For the text-containing cell, return its midpoint in [x, y] coordinate format. 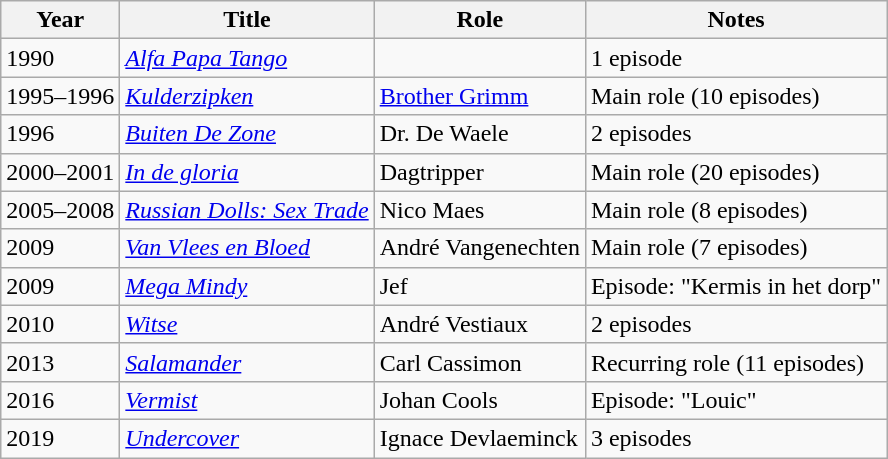
In de gloria [247, 172]
Carl Cassimon [480, 362]
Notes [736, 20]
Title [247, 20]
Van Vlees en Bloed [247, 248]
Role [480, 20]
2016 [60, 400]
Episode: "Louic" [736, 400]
Main role (20 episodes) [736, 172]
Dagtripper [480, 172]
1990 [60, 58]
1 episode [736, 58]
Kulderzipken [247, 96]
Undercover [247, 438]
André Vestiaux [480, 324]
Vermist [247, 400]
Episode: "Kermis in het dorp" [736, 286]
Salamander [247, 362]
Mega Mindy [247, 286]
2019 [60, 438]
Buiten De Zone [247, 134]
1996 [60, 134]
Ignace Devlaeminck [480, 438]
2000–2001 [60, 172]
2005–2008 [60, 210]
2010 [60, 324]
Recurring role (11 episodes) [736, 362]
Year [60, 20]
Brother Grimm [480, 96]
3 episodes [736, 438]
Alfa Papa Tango [247, 58]
Main role (7 episodes) [736, 248]
Johan Cools [480, 400]
Main role (10 episodes) [736, 96]
Nico Maes [480, 210]
1995–1996 [60, 96]
2013 [60, 362]
Main role (8 episodes) [736, 210]
Jef [480, 286]
André Vangenechten [480, 248]
Dr. De Waele [480, 134]
Witse [247, 324]
Russian Dolls: Sex Trade [247, 210]
